Locate the cell with the specified text and output its [x, y] center coordinate. 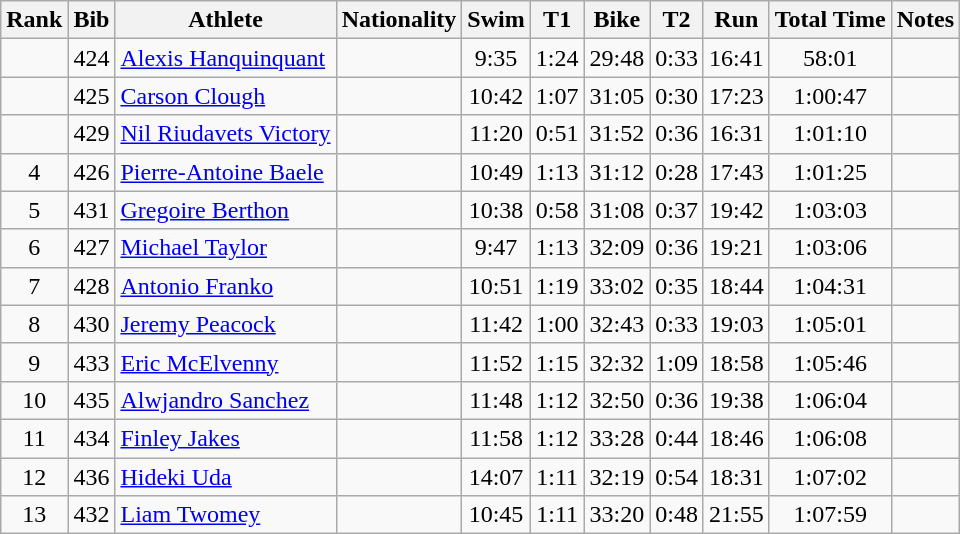
Notes [925, 20]
58:01 [830, 58]
9:35 [496, 58]
9:47 [496, 248]
33:20 [617, 515]
Liam Twomey [226, 515]
16:41 [736, 58]
17:43 [736, 172]
16:31 [736, 134]
Alexis Hanquinquant [226, 58]
18:31 [736, 477]
31:12 [617, 172]
13 [34, 515]
9 [34, 362]
19:42 [736, 210]
Hideki Uda [226, 477]
426 [92, 172]
18:44 [736, 286]
Gregoire Berthon [226, 210]
1:15 [557, 362]
1:19 [557, 286]
429 [92, 134]
31:52 [617, 134]
14:07 [496, 477]
1:04:31 [830, 286]
Eric McElvenny [226, 362]
428 [92, 286]
11 [34, 438]
11:58 [496, 438]
425 [92, 96]
Swim [496, 20]
1:03:03 [830, 210]
5 [34, 210]
10:42 [496, 96]
Athlete [226, 20]
32:43 [617, 324]
19:38 [736, 400]
19:21 [736, 248]
Finley Jakes [226, 438]
29:48 [617, 58]
1:03:06 [830, 248]
Bike [617, 20]
0:51 [557, 134]
7 [34, 286]
433 [92, 362]
10:38 [496, 210]
1:07:02 [830, 477]
1:06:04 [830, 400]
32:19 [617, 477]
Bib [92, 20]
21:55 [736, 515]
32:32 [617, 362]
Nil Riudavets Victory [226, 134]
1:01:25 [830, 172]
0:30 [677, 96]
11:20 [496, 134]
1:00 [557, 324]
0:58 [557, 210]
Antonio Franko [226, 286]
434 [92, 438]
Rank [34, 20]
18:58 [736, 362]
431 [92, 210]
1:24 [557, 58]
Pierre-Antoine Baele [226, 172]
0:37 [677, 210]
33:28 [617, 438]
Michael Taylor [226, 248]
435 [92, 400]
10:45 [496, 515]
33:02 [617, 286]
10:51 [496, 286]
11:52 [496, 362]
Total Time [830, 20]
436 [92, 477]
0:44 [677, 438]
1:07:59 [830, 515]
1:06:08 [830, 438]
T1 [557, 20]
0:35 [677, 286]
Run [736, 20]
0:28 [677, 172]
1:00:47 [830, 96]
427 [92, 248]
17:23 [736, 96]
4 [34, 172]
Jeremy Peacock [226, 324]
432 [92, 515]
1:05:01 [830, 324]
10:49 [496, 172]
8 [34, 324]
T2 [677, 20]
424 [92, 58]
1:01:10 [830, 134]
11:48 [496, 400]
11:42 [496, 324]
430 [92, 324]
31:05 [617, 96]
0:48 [677, 515]
1:05:46 [830, 362]
32:09 [617, 248]
6 [34, 248]
10 [34, 400]
32:50 [617, 400]
1:09 [677, 362]
Nationality [399, 20]
18:46 [736, 438]
12 [34, 477]
19:03 [736, 324]
Alwjandro Sanchez [226, 400]
1:07 [557, 96]
0:54 [677, 477]
31:08 [617, 210]
Carson Clough [226, 96]
